For the text-containing cell, return its midpoint in [X, Y] coordinate format. 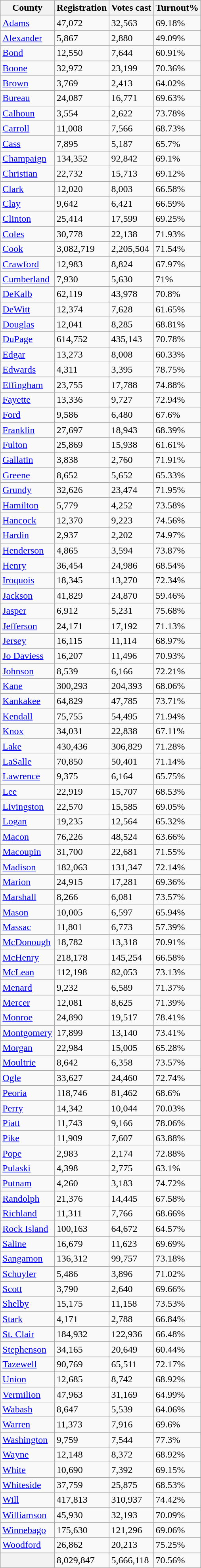
2,413 [131, 83]
Clark [27, 189]
77.3% [177, 1440]
78.75% [177, 369]
Richland [27, 1214]
Christian [27, 173]
White [27, 1470]
7,628 [131, 309]
7,766 [131, 1214]
33,627 [82, 1078]
15,005 [131, 1048]
25,875 [131, 1485]
24,171 [82, 626]
5,231 [131, 611]
2,202 [131, 535]
Fulton [27, 445]
175,630 [82, 1530]
16,207 [82, 656]
71% [177, 279]
71.54% [177, 249]
8,652 [82, 475]
23,199 [131, 68]
63.88% [177, 1138]
32,563 [131, 23]
136,312 [82, 1259]
Morgan [27, 1048]
71.02% [177, 1274]
68.6% [177, 1093]
63.66% [177, 837]
Henderson [27, 550]
Greene [27, 475]
Johnson [27, 671]
Logan [27, 822]
8,266 [82, 897]
7,644 [131, 53]
19,517 [131, 1018]
204,393 [131, 686]
27,697 [82, 430]
Ogle [27, 1078]
23,755 [82, 384]
73.71% [177, 701]
8,647 [82, 1410]
Williamson [27, 1515]
17,192 [131, 626]
3,769 [82, 83]
76,226 [82, 837]
Crawford [27, 264]
122,936 [131, 1334]
Iroquois [27, 580]
9,166 [131, 1123]
71.55% [177, 852]
73.41% [177, 1033]
54,495 [131, 716]
70.78% [177, 339]
90,769 [82, 1364]
65,511 [131, 1364]
7,916 [131, 1425]
Lake [27, 746]
62,119 [82, 294]
Madison [27, 867]
5,666,118 [131, 1560]
Adams [27, 23]
Tazewell [27, 1364]
81,462 [131, 1093]
72.74% [177, 1078]
Calhoun [27, 113]
71.14% [177, 761]
Jasper [27, 611]
70.36% [177, 68]
65.7% [177, 143]
17,899 [82, 1033]
Livingston [27, 807]
2,775 [131, 1168]
17,788 [131, 384]
23,474 [131, 490]
16,771 [131, 98]
74.42% [177, 1500]
5,187 [131, 143]
73.53% [177, 1304]
7,392 [131, 1470]
15,713 [131, 173]
12,148 [82, 1455]
70.56% [177, 1560]
12,685 [82, 1379]
65.33% [177, 475]
Pike [27, 1138]
61.61% [177, 445]
Perry [27, 1108]
32,972 [82, 68]
Champaign [27, 158]
Hamilton [27, 505]
70.03% [177, 1108]
8,008 [131, 354]
Warren [27, 1425]
6,081 [131, 897]
6,912 [82, 611]
24,870 [131, 596]
13,318 [131, 942]
McLean [27, 972]
15,175 [82, 1304]
82,053 [131, 972]
68.81% [177, 324]
31,169 [131, 1394]
182,063 [82, 867]
Pulaski [27, 1168]
3,183 [131, 1184]
70.93% [177, 656]
60.91% [177, 53]
St. Clair [27, 1334]
6,597 [131, 912]
Franklin [27, 430]
17,281 [131, 882]
69.63% [177, 98]
Macoupin [27, 852]
8,372 [131, 1455]
Putnam [27, 1184]
22,919 [82, 792]
48,524 [131, 837]
2,174 [131, 1153]
310,937 [131, 1500]
22,984 [82, 1048]
99,757 [131, 1259]
13,336 [82, 400]
5,652 [131, 475]
78.41% [177, 1018]
20,649 [131, 1349]
64.02% [177, 83]
18,782 [82, 942]
Mason [27, 912]
73.87% [177, 550]
Boone [27, 68]
3,594 [131, 550]
2,937 [82, 535]
9,642 [82, 204]
Rock Island [27, 1229]
Knox [27, 731]
Registration [82, 8]
75,755 [82, 716]
Clay [27, 204]
8,742 [131, 1379]
Henry [27, 565]
184,932 [82, 1334]
Jersey [27, 641]
Wabash [27, 1410]
12,983 [82, 264]
3,554 [82, 113]
11,008 [82, 128]
Moultrie [27, 1063]
435,143 [131, 339]
11,909 [82, 1138]
8,285 [131, 324]
4,171 [82, 1319]
Brown [27, 83]
34,165 [82, 1349]
57.39% [177, 927]
McHenry [27, 957]
30,778 [82, 234]
6,164 [131, 776]
72.88% [177, 1153]
19,235 [82, 822]
Carroll [27, 128]
14,445 [131, 1199]
6,358 [131, 1063]
Marshall [27, 897]
67.58% [177, 1199]
Piatt [27, 1123]
64.99% [177, 1394]
5,779 [82, 505]
71.95% [177, 490]
12,370 [82, 520]
74.97% [177, 535]
Clinton [27, 219]
50,401 [131, 761]
Lee [27, 792]
72.14% [177, 867]
68.66% [177, 1214]
4,260 [82, 1184]
2,622 [131, 113]
4,311 [82, 369]
Cumberland [27, 279]
45,930 [82, 1515]
Jefferson [27, 626]
9,727 [131, 400]
73.13% [177, 972]
2,205,504 [131, 249]
64.06% [177, 1410]
Hardin [27, 535]
3,395 [131, 369]
118,746 [82, 1093]
13,140 [131, 1033]
Fayette [27, 400]
16,115 [82, 641]
8,003 [131, 189]
22,681 [131, 852]
14,342 [82, 1108]
6,773 [131, 927]
74.88% [177, 384]
9,232 [82, 988]
3,838 [82, 460]
13,273 [82, 354]
Cook [27, 249]
32,626 [82, 490]
71.94% [177, 716]
65.94% [177, 912]
71.13% [177, 626]
22,138 [131, 234]
31,700 [82, 852]
DuPage [27, 339]
71.91% [177, 460]
11,114 [131, 641]
8,824 [131, 264]
26,862 [82, 1545]
4,398 [82, 1168]
Jackson [27, 596]
71.37% [177, 988]
3,896 [131, 1274]
County [27, 8]
25,869 [82, 445]
12,041 [82, 324]
306,829 [131, 746]
65.32% [177, 822]
Woodford [27, 1545]
11,801 [82, 927]
Stark [27, 1319]
2,788 [131, 1319]
2,983 [82, 1153]
69.69% [177, 1244]
8,539 [82, 671]
7,566 [131, 128]
69.25% [177, 219]
68.97% [177, 641]
430,436 [82, 746]
Washington [27, 1440]
Marion [27, 882]
9,586 [82, 415]
69.36% [177, 882]
Sangamon [27, 1259]
11,623 [131, 1244]
12,081 [82, 1003]
22,732 [82, 173]
10,005 [82, 912]
92,842 [131, 158]
59.46% [177, 596]
Peoria [27, 1093]
145,254 [131, 957]
Coles [27, 234]
75.68% [177, 611]
Turnout% [177, 8]
10,044 [131, 1108]
25,414 [82, 219]
68.73% [177, 128]
218,178 [82, 957]
Shelby [27, 1304]
7,607 [131, 1138]
11,743 [82, 1123]
36,454 [82, 565]
5,867 [82, 38]
18,345 [82, 580]
2,880 [131, 38]
Randolph [27, 1199]
78.06% [177, 1123]
72.21% [177, 671]
24,986 [131, 565]
70,850 [82, 761]
Hancock [27, 520]
71.39% [177, 1003]
69.6% [177, 1425]
300,293 [82, 686]
15,585 [131, 807]
72.34% [177, 580]
Edgar [27, 354]
18,943 [131, 430]
Alexander [27, 38]
61.65% [177, 309]
8,029,847 [82, 1560]
Vermilion [27, 1394]
8,642 [82, 1063]
Saline [27, 1244]
Kane [27, 686]
67.11% [177, 731]
68.06% [177, 686]
64,829 [82, 701]
71.28% [177, 746]
6,166 [131, 671]
43,978 [131, 294]
47,785 [131, 701]
8,625 [131, 1003]
68.39% [177, 430]
73.78% [177, 113]
9,223 [131, 520]
16,679 [82, 1244]
66.59% [177, 204]
5,630 [131, 279]
72.17% [177, 1364]
6,480 [131, 415]
69.15% [177, 1470]
Will [27, 1500]
64.57% [177, 1229]
Bond [27, 53]
63.1% [177, 1168]
7,930 [82, 279]
41,829 [82, 596]
5,486 [82, 1274]
Montgomery [27, 1033]
7,895 [82, 143]
131,347 [131, 867]
20,213 [131, 1545]
12,020 [82, 189]
32,193 [131, 1515]
Macon [27, 837]
11,373 [82, 1425]
13,270 [131, 580]
Schuyler [27, 1274]
24,087 [82, 98]
69.05% [177, 807]
65.28% [177, 1048]
15,938 [131, 445]
71.93% [177, 234]
Votes cast [131, 8]
Edwards [27, 369]
Cass [27, 143]
60.44% [177, 1349]
Monroe [27, 1018]
121,296 [131, 1530]
69.66% [177, 1289]
11,158 [131, 1304]
69.06% [177, 1530]
DeWitt [27, 309]
11,311 [82, 1214]
12,374 [82, 309]
Kendall [27, 716]
Mercer [27, 1003]
Union [27, 1379]
Massac [27, 927]
69.1% [177, 158]
34,031 [82, 731]
Gallatin [27, 460]
17,599 [131, 219]
Jo Daviess [27, 656]
75.25% [177, 1545]
67.6% [177, 415]
3,790 [82, 1289]
24,460 [131, 1078]
112,198 [82, 972]
22,838 [131, 731]
22,570 [82, 807]
70.91% [177, 942]
Stephenson [27, 1349]
4,865 [82, 550]
69.12% [177, 173]
Bureau [27, 98]
68.54% [177, 565]
37,759 [82, 1485]
74.72% [177, 1184]
134,352 [82, 158]
67.97% [177, 264]
73.18% [177, 1259]
5,539 [131, 1410]
72.94% [177, 400]
47,072 [82, 23]
Ford [27, 415]
2,640 [131, 1289]
69.18% [177, 23]
614,752 [82, 339]
15,707 [131, 792]
70.8% [177, 294]
DeKalb [27, 294]
24,915 [82, 882]
9,759 [82, 1440]
21,376 [82, 1199]
417,813 [82, 1500]
24,890 [82, 1018]
Kankakee [27, 701]
12,550 [82, 53]
Scott [27, 1289]
70.09% [177, 1515]
12,564 [131, 822]
Grundy [27, 490]
100,163 [82, 1229]
Winnebago [27, 1530]
Whiteside [27, 1485]
60.33% [177, 354]
Menard [27, 988]
Douglas [27, 324]
Lawrence [27, 776]
64,672 [131, 1229]
6,589 [131, 988]
73.58% [177, 505]
9,375 [82, 776]
4,252 [131, 505]
2,760 [131, 460]
6,421 [131, 204]
11,496 [131, 656]
3,082,719 [82, 249]
49.09% [177, 38]
10,690 [82, 1470]
7,544 [131, 1440]
McDonough [27, 942]
Wayne [27, 1455]
65.75% [177, 776]
Pope [27, 1153]
66.84% [177, 1319]
LaSalle [27, 761]
74.56% [177, 520]
Effingham [27, 384]
66.48% [177, 1334]
47,963 [82, 1394]
